Pinpoint the cell where the given text exists, returning its (X, Y) midpoint coordinate. 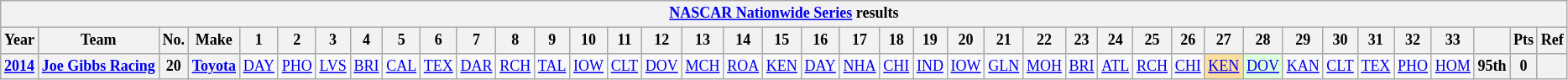
19 (930, 40)
16 (820, 40)
MCH (703, 66)
TAL (552, 66)
6 (438, 40)
22 (1044, 40)
24 (1116, 40)
14 (744, 40)
29 (1303, 40)
30 (1340, 40)
MOH (1044, 66)
Joe Gibbs Racing (98, 66)
10 (589, 40)
26 (1188, 40)
18 (896, 40)
Pts (1524, 40)
2 (297, 40)
CAL (401, 66)
NHA (860, 66)
8 (515, 40)
GLN (1004, 66)
0 (1524, 66)
23 (1081, 40)
25 (1152, 40)
21 (1004, 40)
12 (661, 40)
Ref (1552, 40)
ROA (744, 66)
DAR (477, 66)
IND (930, 66)
32 (1414, 40)
95th (1492, 66)
ATL (1116, 66)
28 (1263, 40)
7 (477, 40)
NASCAR Nationwide Series results (784, 13)
4 (366, 40)
3 (332, 40)
1 (259, 40)
LVS (332, 66)
No. (173, 40)
Team (98, 40)
9 (552, 40)
2014 (20, 66)
HOM (1452, 66)
Toyota (213, 66)
33 (1452, 40)
27 (1224, 40)
17 (860, 40)
Make (213, 40)
31 (1376, 40)
15 (781, 40)
KAN (1303, 66)
5 (401, 40)
11 (625, 40)
Year (20, 40)
13 (703, 40)
